Search for the cell housing the specified text and yield its [X, Y] center coordinate. 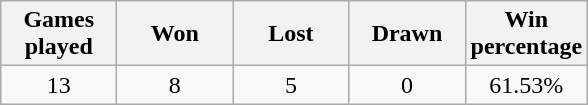
5 [291, 85]
61.53% [526, 85]
Drawn [407, 34]
Won [175, 34]
8 [175, 85]
13 [59, 85]
Games played [59, 34]
Lost [291, 34]
Win percentage [526, 34]
0 [407, 85]
